Scan for the cell matching the given text and deliver its [X, Y] coordinate at center. 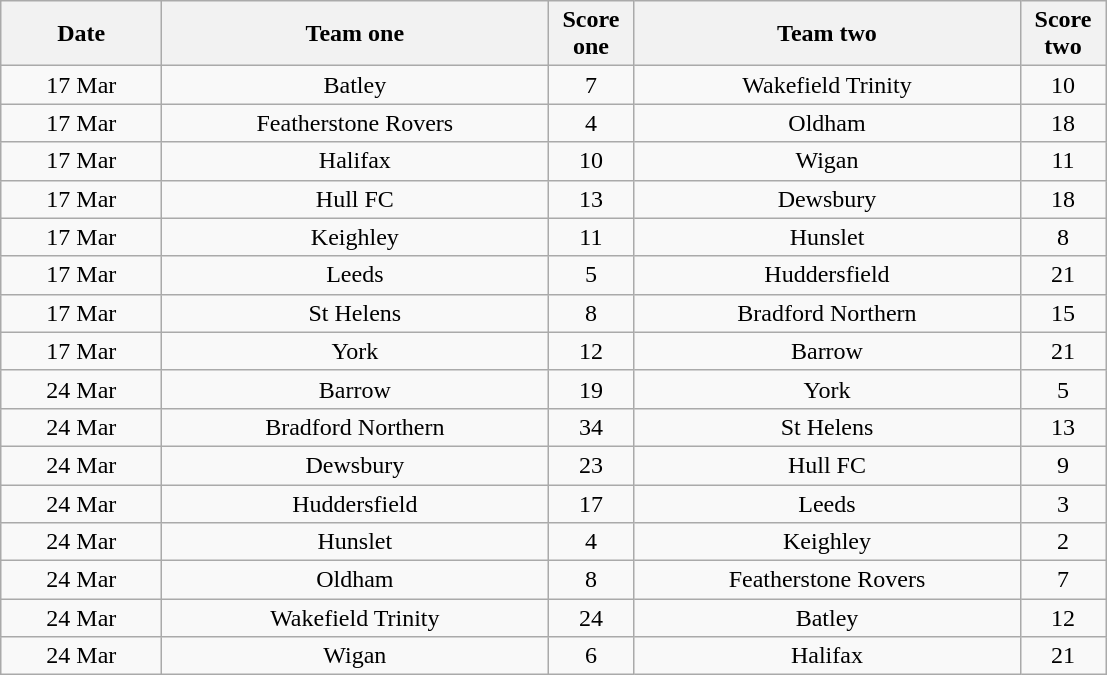
Date [82, 34]
34 [591, 427]
15 [1063, 313]
3 [1063, 503]
Team one [355, 34]
17 [591, 503]
Score one [591, 34]
2 [1063, 542]
24 [591, 618]
Score two [1063, 34]
23 [591, 465]
9 [1063, 465]
6 [591, 656]
19 [591, 389]
Team two [827, 34]
